Provide the [X, Y] coordinate of the cell's center where the given text is located.  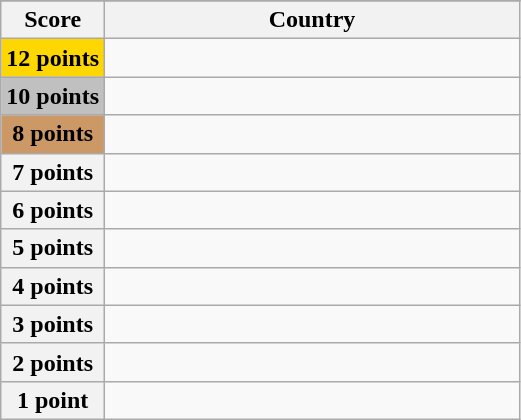
1 point [53, 400]
12 points [53, 58]
Country [312, 20]
5 points [53, 248]
Score [53, 20]
7 points [53, 172]
6 points [53, 210]
2 points [53, 362]
10 points [53, 96]
3 points [53, 324]
8 points [53, 134]
4 points [53, 286]
